Provide the [X, Y] coordinate of the cell's center where the given text is located.  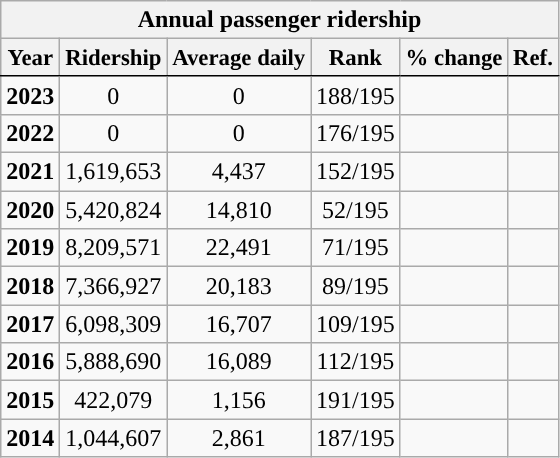
16,707 [239, 324]
2015 [30, 400]
89/195 [356, 286]
2019 [30, 248]
2021 [30, 172]
% change [454, 58]
1,156 [239, 400]
16,089 [239, 362]
1,044,607 [114, 438]
6,098,309 [114, 324]
188/195 [356, 95]
187/195 [356, 438]
112/195 [356, 362]
Ref. [533, 58]
2018 [30, 286]
Ridership [114, 58]
5,888,690 [114, 362]
2,861 [239, 438]
71/195 [356, 248]
2017 [30, 324]
7,366,927 [114, 286]
2023 [30, 95]
191/195 [356, 400]
Year [30, 58]
8,209,571 [114, 248]
Rank [356, 58]
1,619,653 [114, 172]
2014 [30, 438]
422,079 [114, 400]
152/195 [356, 172]
14,810 [239, 210]
52/195 [356, 210]
22,491 [239, 248]
20,183 [239, 286]
109/195 [356, 324]
5,420,824 [114, 210]
Annual passenger ridership [280, 20]
176/195 [356, 133]
4,437 [239, 172]
2016 [30, 362]
2022 [30, 133]
Average daily [239, 58]
2020 [30, 210]
